Locate the cell with the specified text and output its (x, y) center coordinate. 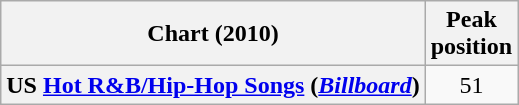
US Hot R&B/Hip-Hop Songs (Billboard) (213, 85)
Chart (2010) (213, 34)
51 (471, 85)
Peakposition (471, 34)
